From the cell containing the given text, extract its center point as [X, Y] coordinate. 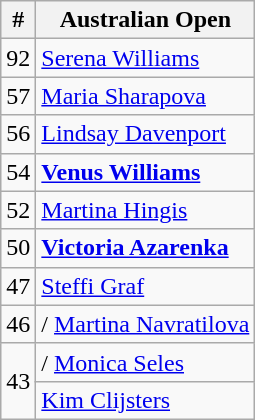
Venus Williams [146, 172]
92 [18, 58]
56 [18, 134]
Kim Clijsters [146, 400]
Australian Open [146, 20]
Serena Williams [146, 58]
Lindsay Davenport [146, 134]
Steffi Graf [146, 286]
57 [18, 96]
Maria Sharapova [146, 96]
/ Monica Seles [146, 362]
52 [18, 210]
46 [18, 324]
Martina Hingis [146, 210]
47 [18, 286]
43 [18, 381]
54 [18, 172]
Victoria Azarenka [146, 248]
50 [18, 248]
# [18, 20]
/ Martina Navratilova [146, 324]
